For the text-containing cell, return its midpoint in [x, y] coordinate format. 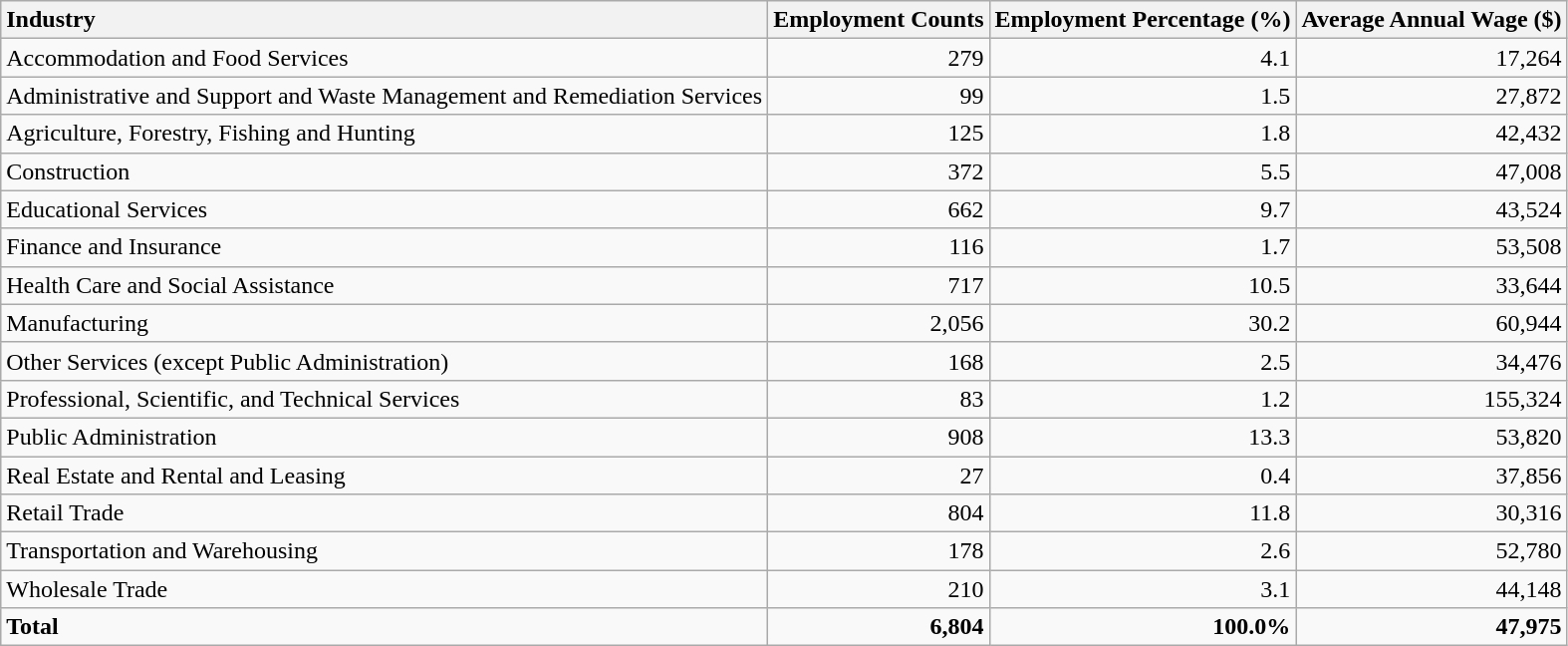
Educational Services [385, 209]
33,644 [1432, 285]
Employment Counts [879, 20]
1.2 [1143, 399]
100.0% [1143, 627]
52,780 [1432, 551]
717 [879, 285]
168 [879, 361]
125 [879, 134]
Manufacturing [385, 323]
Agriculture, Forestry, Fishing and Hunting [385, 134]
83 [879, 399]
10.5 [1143, 285]
53,820 [1432, 437]
53,508 [1432, 247]
Employment Percentage (%) [1143, 20]
Public Administration [385, 437]
Total [385, 627]
Real Estate and Rental and Leasing [385, 476]
1.8 [1143, 134]
47,008 [1432, 171]
662 [879, 209]
372 [879, 171]
3.1 [1143, 589]
60,944 [1432, 323]
908 [879, 437]
6,804 [879, 627]
Health Care and Social Assistance [385, 285]
Construction [385, 171]
Other Services (except Public Administration) [385, 361]
Accommodation and Food Services [385, 58]
30,316 [1432, 513]
5.5 [1143, 171]
47,975 [1432, 627]
27 [879, 476]
42,432 [1432, 134]
2.5 [1143, 361]
178 [879, 551]
34,476 [1432, 361]
Professional, Scientific, and Technical Services [385, 399]
0.4 [1143, 476]
43,524 [1432, 209]
155,324 [1432, 399]
44,148 [1432, 589]
37,856 [1432, 476]
30.2 [1143, 323]
4.1 [1143, 58]
116 [879, 247]
11.8 [1143, 513]
9.7 [1143, 209]
17,264 [1432, 58]
Industry [385, 20]
804 [879, 513]
Wholesale Trade [385, 589]
2.6 [1143, 551]
210 [879, 589]
Administrative and Support and Waste Management and Remediation Services [385, 96]
1.5 [1143, 96]
2,056 [879, 323]
99 [879, 96]
13.3 [1143, 437]
Average Annual Wage ($) [1432, 20]
Transportation and Warehousing [385, 551]
279 [879, 58]
27,872 [1432, 96]
1.7 [1143, 247]
Finance and Insurance [385, 247]
Retail Trade [385, 513]
